For the text-containing cell, return its midpoint in [x, y] coordinate format. 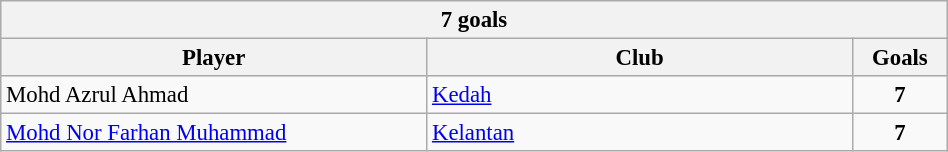
Kedah [640, 95]
Mohd Azrul Ahmad [214, 95]
Kelantan [640, 133]
Goals [900, 58]
Mohd Nor Farhan Muhammad [214, 133]
7 goals [474, 20]
Club [640, 58]
Player [214, 58]
